Return the [x, y] coordinate for the center point of the cell that contains the specified text.  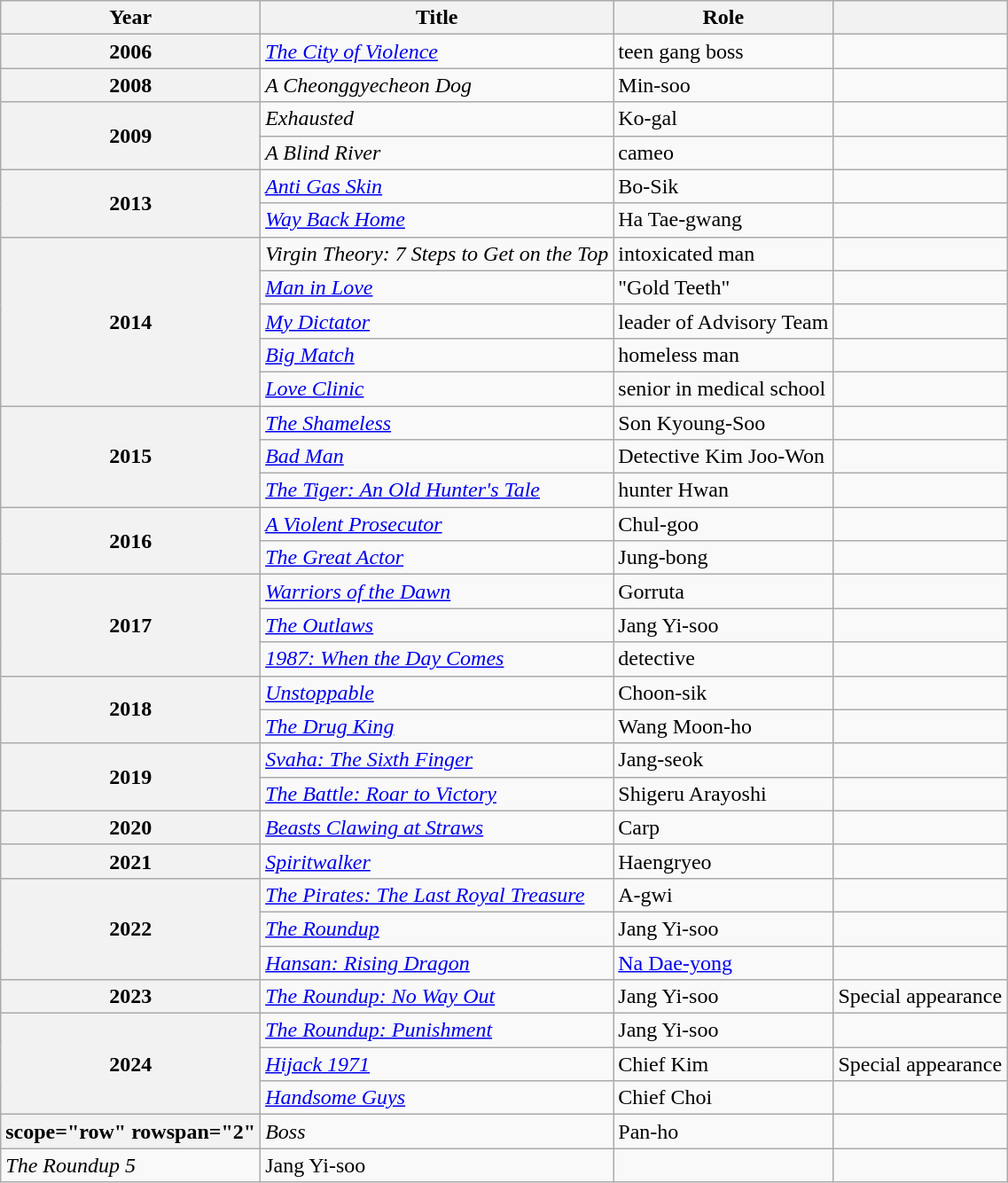
Way Back Home [437, 220]
Detective Kim Joo-Won [723, 457]
The Drug King [437, 726]
Warriors of the Dawn [437, 591]
2008 [131, 85]
Ko-gal [723, 119]
scope="row" rowspan="2" [131, 1132]
Pan-ho [723, 1132]
1987: When the Day Comes [437, 659]
2018 [131, 709]
2024 [131, 1064]
2020 [131, 827]
Chul-goo [723, 524]
The Roundup: Punishment [437, 1030]
The Outlaws [437, 625]
cameo [723, 153]
Shigeru Arayoshi [723, 794]
Big Match [437, 355]
Bo-Sik [723, 186]
Spiritwalker [437, 861]
Jung-bong [723, 558]
intoxicated man [723, 254]
Chief Choi [723, 1098]
Son Kyoung-Soo [723, 423]
Unstoppable [437, 693]
The Battle: Roar to Victory [437, 794]
Na Dae-yong [723, 962]
2006 [131, 51]
Jang-seok [723, 760]
2009 [131, 136]
homeless man [723, 355]
Gorruta [723, 591]
leader of Advisory Team [723, 321]
Role [723, 18]
Love Clinic [437, 388]
The City of Violence [437, 51]
2022 [131, 928]
The Shameless [437, 423]
Svaha: The Sixth Finger [437, 760]
Hijack 1971 [437, 1064]
The Pirates: The Last Royal Treasure [437, 895]
Boss [437, 1132]
A-gwi [723, 895]
Haengryeo [723, 861]
The Roundup [437, 928]
Year [131, 18]
2023 [131, 997]
Title [437, 18]
2017 [131, 625]
detective [723, 659]
Ha Tae-gwang [723, 220]
A Cheonggyecheon Dog [437, 85]
2021 [131, 861]
Beasts Clawing at Straws [437, 827]
The Roundup: No Way Out [437, 997]
2016 [131, 541]
The Tiger: An Old Hunter's Tale [437, 490]
Man in Love [437, 287]
"Gold Teeth" [723, 287]
2013 [131, 203]
A Blind River [437, 153]
A Violent Prosecutor [437, 524]
Anti Gas Skin [437, 186]
2019 [131, 777]
Chief Kim [723, 1064]
2015 [131, 457]
teen gang boss [723, 51]
My Dictator [437, 321]
Hansan: Rising Dragon [437, 962]
The Roundup 5 [131, 1165]
Wang Moon-ho [723, 726]
The Great Actor [437, 558]
Bad Man [437, 457]
senior in medical school [723, 388]
hunter Hwan [723, 490]
Handsome Guys [437, 1098]
2014 [131, 321]
Choon-sik [723, 693]
Virgin Theory: 7 Steps to Get on the Top [437, 254]
Exhausted [437, 119]
Carp [723, 827]
Min-soo [723, 85]
